Detect which cell encompasses the target text, then output its (X, Y) center coordinate. 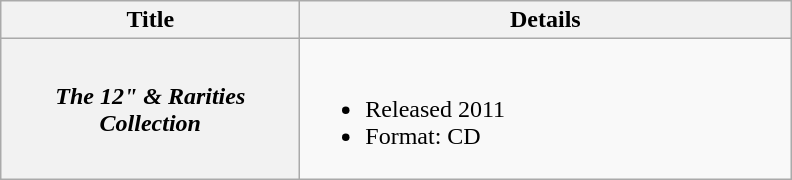
Released 2011Format: CD (546, 109)
Title (150, 20)
The 12" & Rarities Collection (150, 109)
Details (546, 20)
